Identify which cell holds the provided text, then report its (x, y) central coordinate. 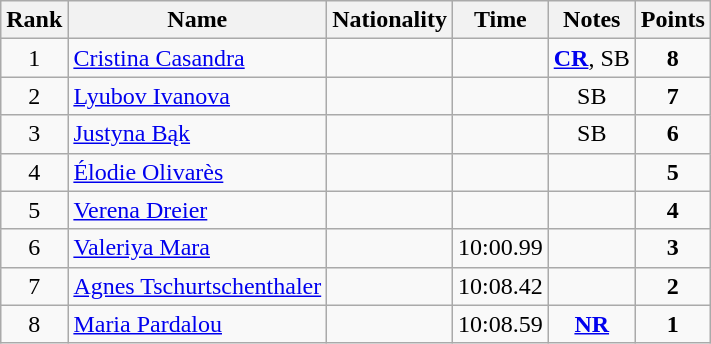
10:08.59 (500, 324)
Points (672, 20)
10:00.99 (500, 248)
CR, SB (592, 58)
Time (500, 20)
Justyna Bąk (198, 134)
Lyubov Ivanova (198, 96)
Valeriya Mara (198, 248)
Nationality (390, 20)
Name (198, 20)
10:08.42 (500, 286)
Maria Pardalou (198, 324)
Notes (592, 20)
Agnes Tschurtschenthaler (198, 286)
Élodie Olivarès (198, 172)
Cristina Casandra (198, 58)
Rank (34, 20)
NR (592, 324)
Verena Dreier (198, 210)
